Capture the cell that displays the provided text and extract its [X, Y] central coordinate. 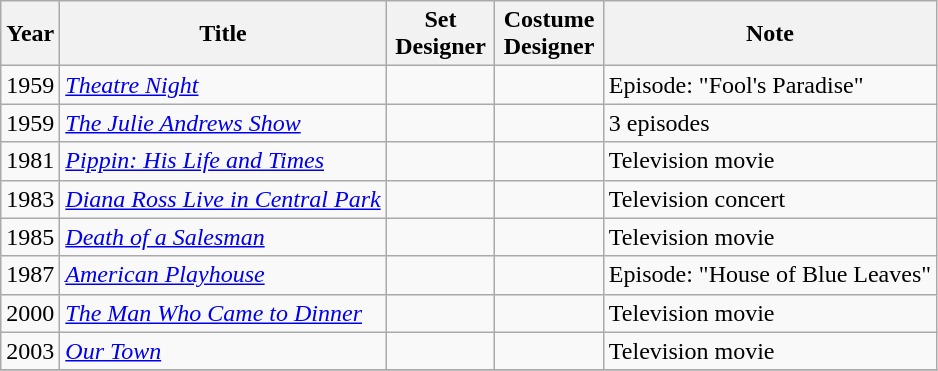
Note [770, 34]
1987 [30, 275]
Diana Ross Live in Central Park [223, 199]
Year [30, 34]
Pippin: His Life and Times [223, 161]
Our Town [223, 351]
Set Designer [440, 34]
2003 [30, 351]
1983 [30, 199]
3 episodes [770, 123]
Theatre Night [223, 85]
2000 [30, 313]
Title [223, 34]
Death of a Salesman [223, 237]
Episode: "Fool's Paradise" [770, 85]
Episode: "House of Blue Leaves" [770, 275]
1985 [30, 237]
The Julie Andrews Show [223, 123]
Television concert [770, 199]
1981 [30, 161]
American Playhouse [223, 275]
The Man Who Came to Dinner [223, 313]
Costume Designer [550, 34]
